Provide the [x, y] coordinate of the cell's center where the given text is located.  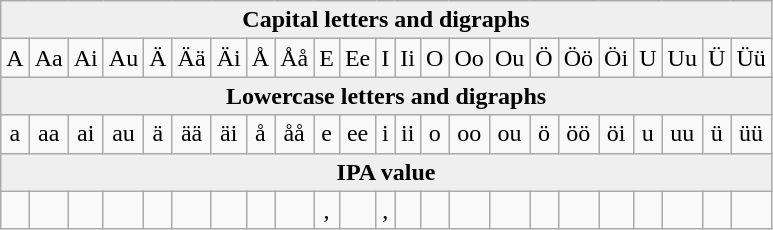
Ii [408, 58]
Üü [751, 58]
O [435, 58]
äi [228, 134]
Au [123, 58]
Ü [716, 58]
Aa [48, 58]
Å [260, 58]
o [435, 134]
ee [357, 134]
uu [682, 134]
üü [751, 134]
e [327, 134]
Ö [544, 58]
Öö [578, 58]
Ou [509, 58]
aa [48, 134]
a [15, 134]
u [648, 134]
ää [192, 134]
Ee [357, 58]
Uu [682, 58]
Ä [158, 58]
Lowercase letters and digraphs [386, 96]
E [327, 58]
Ai [86, 58]
oo [469, 134]
ou [509, 134]
Ää [192, 58]
Åå [294, 58]
Öi [616, 58]
i [386, 134]
ö [544, 134]
Capital letters and digraphs [386, 20]
öi [616, 134]
ä [158, 134]
ü [716, 134]
I [386, 58]
Äi [228, 58]
au [123, 134]
Oo [469, 58]
åå [294, 134]
öö [578, 134]
å [260, 134]
A [15, 58]
ii [408, 134]
U [648, 58]
ai [86, 134]
IPA value [386, 172]
